Locate the cell with the specified text and output its (x, y) center coordinate. 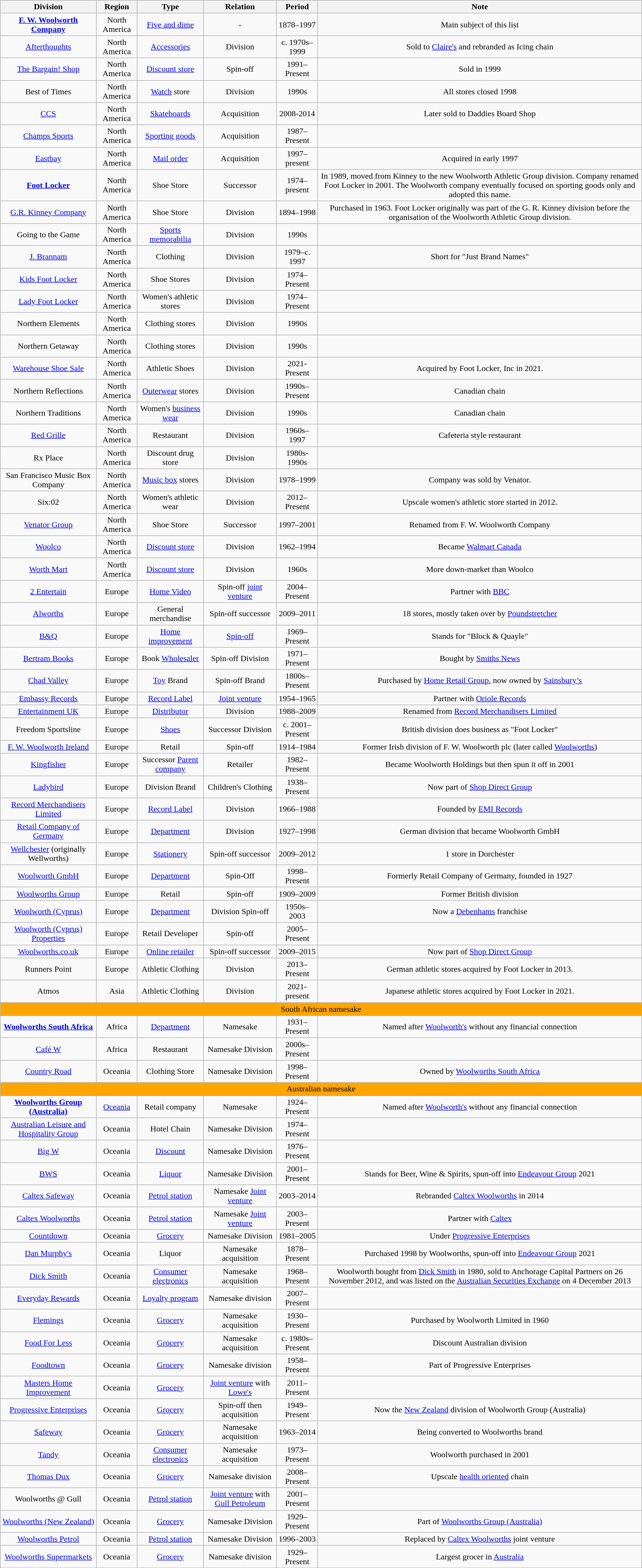
1997–present (297, 158)
CCS (48, 114)
Relation (240, 7)
Sold in 1999 (480, 69)
General merchandise (170, 614)
Renamed from F. W. Woolworth Company (480, 525)
Foodtown (48, 1365)
German athletic stores acquired by Foot Locker in 2013. (480, 969)
Runners Point (48, 969)
Now a Debenhams franchise (480, 911)
Later sold to Daddies Board Shop (480, 114)
Tandy (48, 1455)
Wellchester (originally Wellworths) (48, 854)
Purchased by Woolworth Limited in 1960 (480, 1321)
1878–Present (297, 1254)
Food For Less (48, 1343)
1979–c. 1997 (297, 256)
Big W (48, 1151)
Foot Locker (48, 185)
Partner with Oriole Records (480, 698)
Company was sold by Venator. (480, 480)
Asia (117, 992)
Rx Place (48, 457)
Spin-off then acquisition (240, 1410)
1958–Present (297, 1365)
Spin-Off (240, 876)
Woolworths.co.uk (48, 951)
Alworths (48, 614)
Australian namesake (321, 1089)
Woolco (48, 547)
c. 1970s–1999 (297, 47)
1990s–Present (297, 391)
Retailer (240, 765)
Largest grocer in Australia (480, 1557)
South African namesake (321, 1009)
Woolworths Group (48, 894)
Woolworth GmbH (48, 876)
1938–Present (297, 787)
Being converted to Woolworths brand (480, 1432)
Clothing Store (170, 1071)
Afterthoughts (48, 47)
Short for "Just Brand Names" (480, 256)
Progressive Enterprises (48, 1410)
Bertram Books (48, 658)
2009–2011 (297, 614)
2005–Present (297, 933)
Eastbay (48, 158)
Woolworths Petrol (48, 1539)
Kingfisher (48, 765)
The Bargain! Shop (48, 69)
F. W. Woolworth Ireland (48, 747)
J. Brannam (48, 256)
2008-2014 (297, 114)
18 stores, mostly taken over by Poundstretcher (480, 614)
Skateboards (170, 114)
Country Road (48, 1071)
- (240, 25)
1976–Present (297, 1151)
1909–2009 (297, 894)
2003–Present (297, 1218)
1931–Present (297, 1027)
Northern Traditions (48, 413)
Joint venture with Lowe's (240, 1387)
Warehouse Shoe Sale (48, 368)
Dan Murphy's (48, 1254)
Woolworth purchased in 2001 (480, 1455)
1914–1984 (297, 747)
Woolworths Supermarkets (48, 1557)
Freedom Sportsline (48, 729)
Shoes (170, 729)
Mail order (170, 158)
All stores closed 1998 (480, 91)
2 Entertain (48, 591)
Online retailer (170, 951)
Five and dime (170, 25)
Music box stores (170, 480)
Upscale health oriented chain (480, 1476)
Japanese athletic stores acquired by Foot Locker in 2021. (480, 992)
Purchased in 1963. Foot Locker originally was part of the G. R. Kinney division before the organisation of the Woolworth Athletic Group division. (480, 212)
2021-present (297, 992)
1974–present (297, 185)
Acquired in early 1997 (480, 158)
More down-market than Woolco (480, 569)
Caltex Woolworths (48, 1218)
1966–1988 (297, 809)
1980s-1990s (297, 457)
2012–Present (297, 502)
2000s–Present (297, 1049)
Discount Australian division (480, 1343)
Australian Leisure and Hospitality Group (48, 1129)
2008–Present (297, 1476)
Sporting goods (170, 136)
Safeway (48, 1432)
Accessories (170, 47)
Under Progressive Enterprises (480, 1236)
2011–Present (297, 1387)
Division Spin-off (240, 911)
1 store in Dorchester (480, 854)
Main subject of this list (480, 25)
2007–Present (297, 1298)
Flemings (48, 1321)
Watch store (170, 91)
Home Video (170, 591)
Northern Elements (48, 324)
1894–1998 (297, 212)
Going to the Game (48, 235)
2021-Present (297, 368)
Café W (48, 1049)
G.R. Kinney Company (48, 212)
Renamed from Record Merchandisers Limited (480, 711)
Entertainment UK (48, 711)
Everyday Rewards (48, 1298)
2003–2014 (297, 1196)
Former Irish division of F. W. Woolworth plc (later called Woolworths) (480, 747)
Became Woolworth Holdings but then spun it off in 2001 (480, 765)
1950s–2003 (297, 911)
Venator Group (48, 525)
Woolworth (Cyprus) Properties (48, 933)
Women's athletic wear (170, 502)
San Francisco Music Box Company (48, 480)
Spin-off joint venture (240, 591)
Atmos (48, 992)
B&Q (48, 636)
Owned by Woolworths South Africa (480, 1071)
Women's athletic stores (170, 302)
Partner with Caltex (480, 1218)
Northern Reflections (48, 391)
Woolworths (New Zealand) (48, 1521)
Period (297, 7)
Embassy Records (48, 698)
Champs Sports (48, 136)
1981–2005 (297, 1236)
Rebranded Caltex Woolworths in 2014 (480, 1196)
Purchased by Home Retail Group, now owned by Sainsbury’s (480, 681)
1960s (297, 569)
1930–Present (297, 1321)
Six:02 (48, 502)
F. W. Woolworth Company (48, 25)
Region (117, 7)
Thomas Dux (48, 1476)
Shoe Stores (170, 279)
Outerwear stores (170, 391)
BWS (48, 1173)
Athletic Shoes (170, 368)
Worth Mart (48, 569)
Spin-off Division (240, 658)
Former British division (480, 894)
c. 1980s–Present (297, 1343)
Joint venture with Gull Petroleum (240, 1499)
Children's Clothing (240, 787)
Woolworths South Africa (48, 1027)
1949–Present (297, 1410)
Clothing (170, 256)
c. 2001–Present (297, 729)
Discount drug store (170, 457)
Loyalty program (170, 1298)
Spin-off Brand (240, 681)
Northern Getaway (48, 346)
Acquired by Foot Locker, Inc in 2021. (480, 368)
1971–Present (297, 658)
Formerly Retail Company of Germany, founded in 1927 (480, 876)
1982–Present (297, 765)
1927–1998 (297, 831)
Ladybird (48, 787)
Retail Company of Germany (48, 831)
1954–1965 (297, 698)
Founded by EMI Records (480, 809)
Bought by Smiths News (480, 658)
Successor Division (240, 729)
1878–1997 (297, 25)
Retail Developer (170, 933)
Woolworth (Cyprus) (48, 911)
Note (480, 7)
Book Wholesaler (170, 658)
Discount (170, 1151)
2004–Present (297, 591)
Best of Times (48, 91)
Upscale women's athletic store started in 2012. (480, 502)
British division does business as "Foot Locker" (480, 729)
1800s–Present (297, 681)
Type (170, 7)
Retail company (170, 1107)
1969–Present (297, 636)
Countdown (48, 1236)
1997–2001 (297, 525)
2009–2012 (297, 854)
1963–2014 (297, 1432)
Part of Woolworths Group (Australia) (480, 1521)
2009–2015 (297, 951)
1968–Present (297, 1276)
1973–Present (297, 1455)
Purchased 1998 by Woolworths, spun-off into Endeavour Group 2021 (480, 1254)
Dick Smith (48, 1276)
Sold to Claire's and rebranded as Icing chain (480, 47)
Kids Foot Locker (48, 279)
Caltex Safeway (48, 1196)
1960s–1997 (297, 435)
1978–1999 (297, 480)
Woolworths @ Gull (48, 1499)
1962–1994 (297, 547)
1996–2003 (297, 1539)
Woolworths Group (Australia) (48, 1107)
1987–Present (297, 136)
Part of Progressive Enterprises (480, 1365)
Masters Home Improvement (48, 1387)
Stands for "Block & Quayle" (480, 636)
Stationery (170, 854)
1988–2009 (297, 711)
Stands for Beer, Wine & Spirits, spun-off into Endeavour Group 2021 (480, 1173)
German division that became Woolworth GmbH (480, 831)
1924–Present (297, 1107)
Home improvement (170, 636)
Red Grille (48, 435)
Chad Valley (48, 681)
Sports memorabilia (170, 235)
Now the New Zealand division of Woolworth Group (Australia) (480, 1410)
Toy Brand (170, 681)
2013–Present (297, 969)
Replaced by Caltex Woolworths joint venture (480, 1539)
Joint venture (240, 698)
Successor Parent company (170, 765)
Division Brand (170, 787)
Women's business wear (170, 413)
Lady Foot Locker (48, 302)
Became Walmart Canada (480, 547)
Distributor (170, 711)
Hotel Chain (170, 1129)
Cafeteria style restaurant (480, 435)
Record Merchandisers Limited (48, 809)
Partner with BBC (480, 591)
1991–Present (297, 69)
